Return (x, y) of the center of cell containing provided text 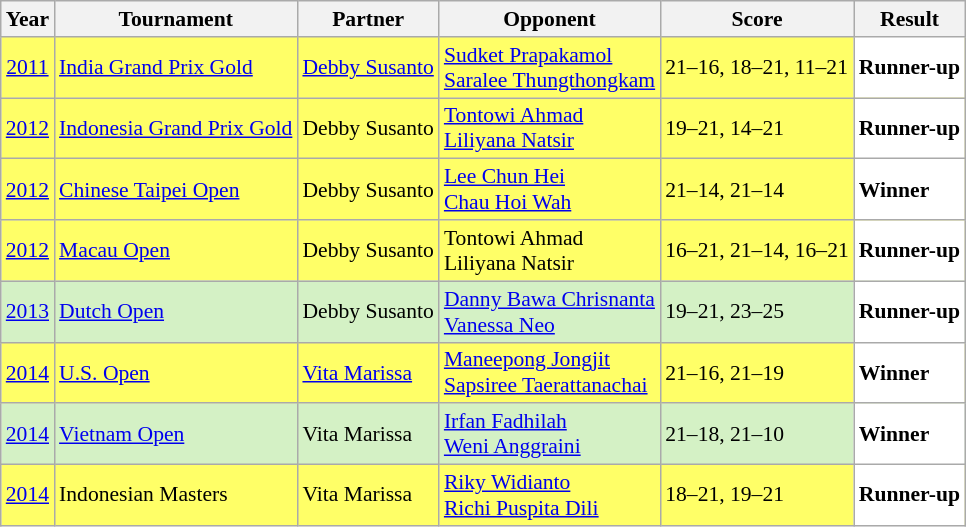
India Grand Prix Gold (176, 68)
19–21, 14–21 (757, 128)
21–16, 21–19 (757, 372)
Year (28, 19)
Sudket Prapakamol Saralee Thungthongkam (550, 68)
Maneepong Jongjit Sapsiree Taerattanachai (550, 372)
Lee Chun Hei Chau Hoi Wah (550, 190)
U.S. Open (176, 372)
16–21, 21–14, 16–21 (757, 250)
Score (757, 19)
Tournament (176, 19)
Partner (368, 19)
Macau Open (176, 250)
18–21, 19–21 (757, 496)
Riky Widianto Richi Puspita Dili (550, 496)
19–21, 23–25 (757, 312)
2011 (28, 68)
Result (910, 19)
21–16, 18–21, 11–21 (757, 68)
Danny Bawa Chrisnanta Vanessa Neo (550, 312)
2013 (28, 312)
21–14, 21–14 (757, 190)
Vietnam Open (176, 434)
Chinese Taipei Open (176, 190)
21–18, 21–10 (757, 434)
Opponent (550, 19)
Dutch Open (176, 312)
Irfan Fadhilah Weni Anggraini (550, 434)
Indonesian Masters (176, 496)
Indonesia Grand Prix Gold (176, 128)
